Detect which cell encompasses the target text, then output its [X, Y] center coordinate. 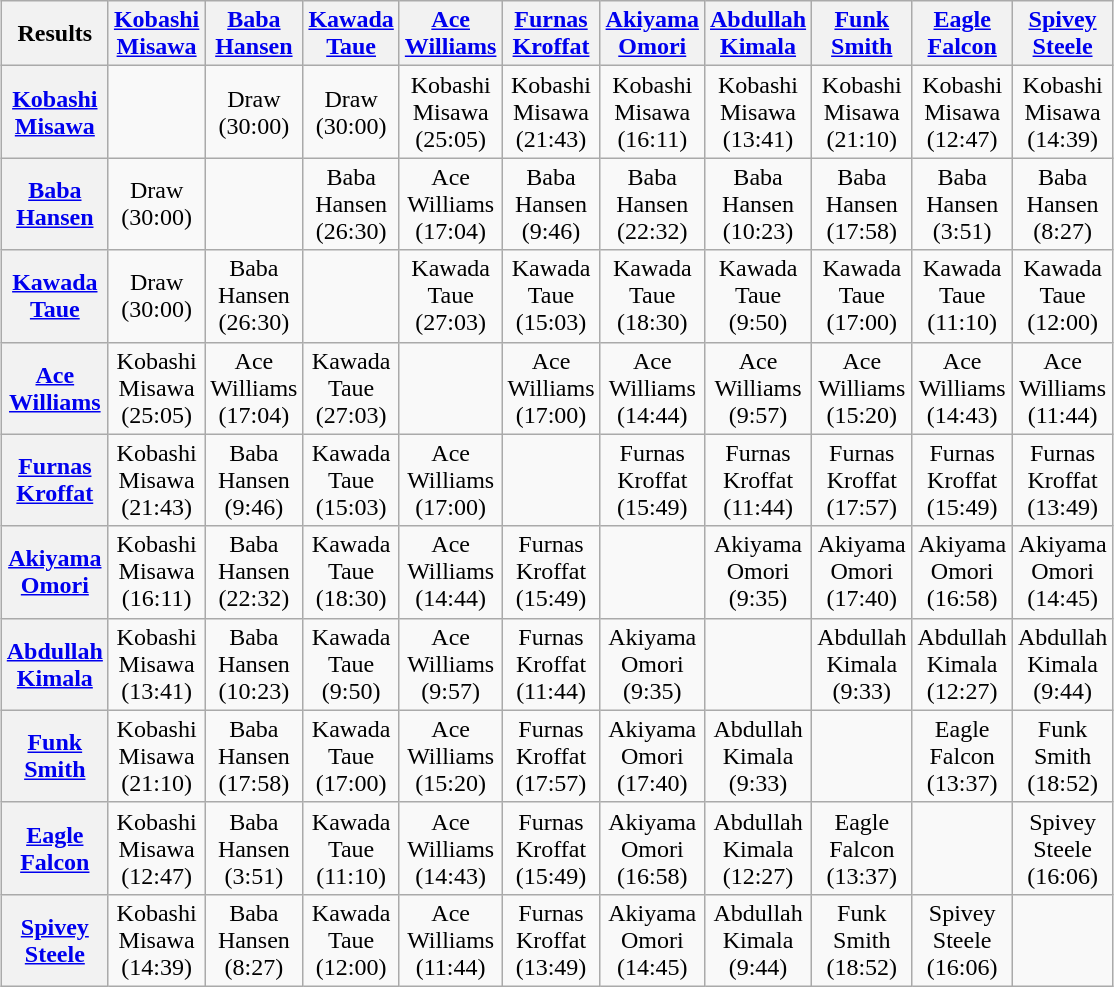
Results [54, 34]
